Output the [X, Y] coordinate of the center of the cell containing the given text.  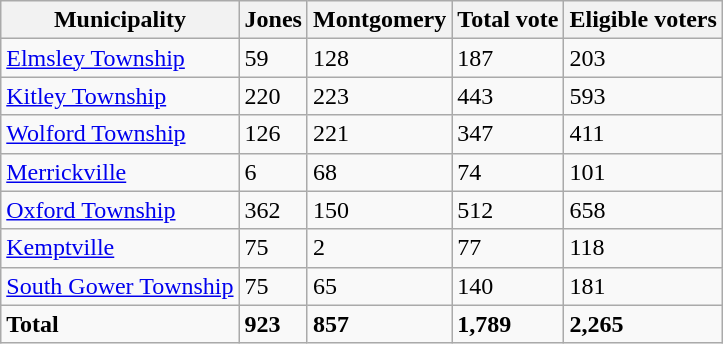
223 [379, 96]
411 [643, 134]
203 [643, 58]
181 [643, 286]
65 [379, 286]
512 [508, 210]
126 [273, 134]
593 [643, 96]
443 [508, 96]
Elmsley Township [120, 58]
Total vote [508, 20]
658 [643, 210]
Kemptville [120, 248]
347 [508, 134]
South Gower Township [120, 286]
857 [379, 324]
362 [273, 210]
118 [643, 248]
Jones [273, 20]
Merrickville [120, 172]
2,265 [643, 324]
Kitley Township [120, 96]
221 [379, 134]
68 [379, 172]
6 [273, 172]
187 [508, 58]
101 [643, 172]
140 [508, 286]
Wolford Township [120, 134]
74 [508, 172]
220 [273, 96]
923 [273, 324]
Oxford Township [120, 210]
Municipality [120, 20]
Eligible voters [643, 20]
2 [379, 248]
128 [379, 58]
Total [120, 324]
Montgomery [379, 20]
59 [273, 58]
150 [379, 210]
77 [508, 248]
1,789 [508, 324]
